Find where the given text appears and provide that cell's center as [x, y] coordinate. 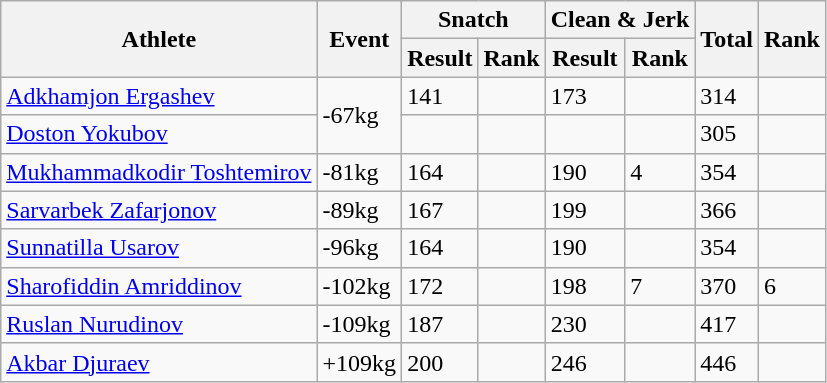
-81kg [360, 172]
Adkhamjon Ergashev [159, 96]
Event [360, 39]
Athlete [159, 39]
Sarvarbek Zafarjonov [159, 210]
198 [585, 286]
Sharofiddin Amriddinov [159, 286]
Total [727, 39]
6 [792, 286]
Doston Yokubov [159, 134]
141 [440, 96]
173 [585, 96]
Ruslan Nurudinov [159, 324]
167 [440, 210]
246 [585, 362]
Sunnatilla Usarov [159, 248]
4 [660, 172]
Mukhammadkodir Toshtemirov [159, 172]
Akbar Djuraev [159, 362]
230 [585, 324]
7 [660, 286]
Snatch [474, 20]
370 [727, 286]
-67kg [360, 115]
-102kg [360, 286]
+109kg [360, 362]
-96kg [360, 248]
187 [440, 324]
446 [727, 362]
314 [727, 96]
-109kg [360, 324]
417 [727, 324]
200 [440, 362]
172 [440, 286]
366 [727, 210]
305 [727, 134]
-89kg [360, 210]
199 [585, 210]
Clean & Jerk [620, 20]
